From the cell containing the given text, extract its center point as [x, y] coordinate. 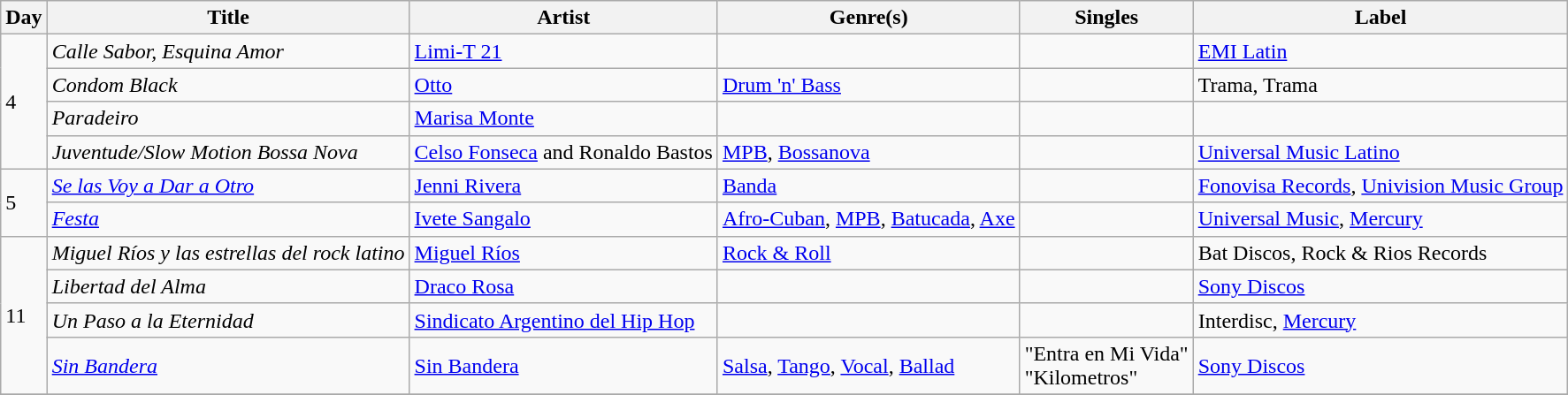
Otto [563, 85]
Salsa, Tango, Vocal, Ballad [868, 366]
"Entra en Mi Vida""Kilometros" [1106, 366]
Paradeiro [228, 118]
Juventude/Slow Motion Bossa Nova [228, 152]
Marisa Monte [563, 118]
Banda [868, 186]
Celso Fonseca and Ronaldo Bastos [563, 152]
Afro-Cuban, MPB, Batucada, Axe [868, 219]
Calle Sabor, Esquina Amor [228, 51]
Drum 'n' Bass [868, 85]
Miguel Ríos y las estrellas del rock latino [228, 253]
Trama, Trama [1381, 85]
11 [24, 315]
Rock & Roll [868, 253]
Jenni Rivera [563, 186]
Sindicato Argentino del Hip Hop [563, 320]
Limi-T 21 [563, 51]
Fonovisa Records, Univision Music Group [1381, 186]
Artist [563, 18]
Interdisc, Mercury [1381, 320]
Miguel Ríos [563, 253]
MPB, Bossanova [868, 152]
Universal Music, Mercury [1381, 219]
EMI Latin [1381, 51]
Bat Discos, Rock & Rios Records [1381, 253]
4 [24, 102]
Genre(s) [868, 18]
Libertad del Alma [228, 286]
Festa [228, 219]
Title [228, 18]
Un Paso a la Eternidad [228, 320]
Singles [1106, 18]
Se las Voy a Dar a Otro [228, 186]
Draco Rosa [563, 286]
Day [24, 18]
Ivete Sangalo [563, 219]
Universal Music Latino [1381, 152]
Label [1381, 18]
Condom Black [228, 85]
5 [24, 202]
